Detect which cell encompasses the target text, then output its (x, y) center coordinate. 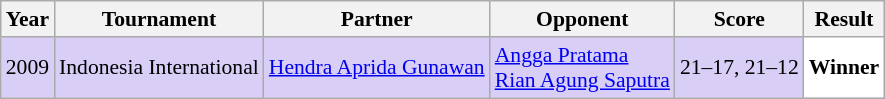
Score (740, 19)
Tournament (159, 19)
Angga Pratama Rian Agung Saputra (582, 68)
Result (844, 19)
Partner (377, 19)
Opponent (582, 19)
Indonesia International (159, 68)
Year (28, 19)
Winner (844, 68)
21–17, 21–12 (740, 68)
2009 (28, 68)
Hendra Aprida Gunawan (377, 68)
